Output the [x, y] coordinate of the center of the cell containing the given text.  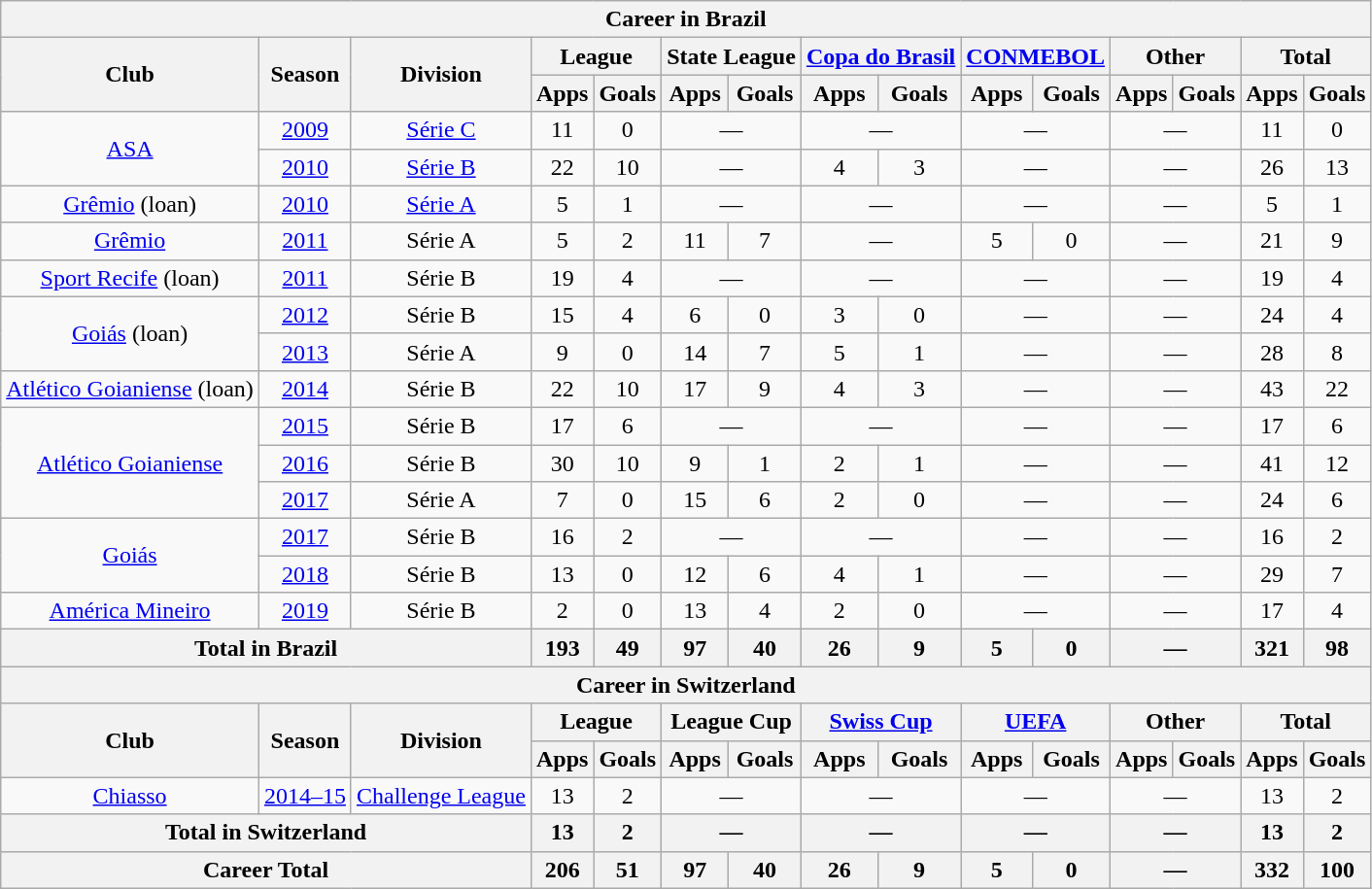
CONMEBOL [1036, 56]
98 [1337, 648]
Atlético Goianiense (loan) [130, 389]
Career in Brazil [686, 19]
2009 [305, 130]
2018 [305, 574]
30 [562, 463]
100 [1337, 870]
Série C [441, 130]
2014 [305, 389]
Goiás (loan) [130, 333]
29 [1272, 574]
206 [562, 870]
193 [562, 648]
2013 [305, 352]
51 [628, 870]
Total in Brazil [266, 648]
28 [1272, 352]
Total in Switzerland [266, 833]
332 [1272, 870]
49 [628, 648]
Grêmio [130, 241]
321 [1272, 648]
43 [1272, 389]
Career Total [266, 870]
State League [732, 56]
League Cup [732, 722]
Swiss Cup [880, 722]
14 [696, 352]
Challenge League [441, 796]
UEFA [1036, 722]
2019 [305, 611]
Sport Recife (loan) [130, 278]
América Mineiro [130, 611]
Goiás [130, 556]
2014–15 [305, 796]
Atlético Goianiense [130, 462]
2015 [305, 426]
ASA [130, 149]
Career in Switzerland [686, 685]
8 [1337, 352]
Grêmio (loan) [130, 204]
Copa do Brasil [880, 56]
41 [1272, 463]
Chiasso [130, 796]
2012 [305, 315]
2016 [305, 463]
21 [1272, 241]
